Find where the given text appears and provide that cell's center as [x, y] coordinate. 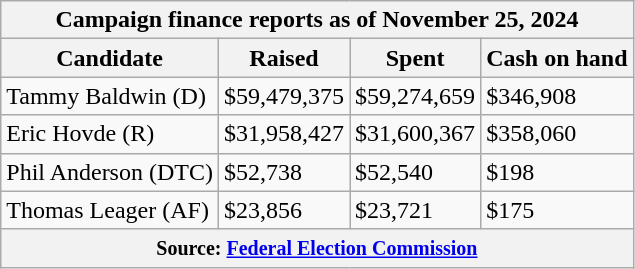
$23,856 [284, 210]
$31,600,367 [416, 134]
Spent [416, 58]
$59,479,375 [284, 96]
$59,274,659 [416, 96]
$31,958,427 [284, 134]
Thomas Leager (AF) [110, 210]
$52,738 [284, 172]
$175 [557, 210]
Raised [284, 58]
$346,908 [557, 96]
Tammy Baldwin (D) [110, 96]
Eric Hovde (R) [110, 134]
$23,721 [416, 210]
$52,540 [416, 172]
$358,060 [557, 134]
Campaign finance reports as of November 25, 2024 [317, 20]
$198 [557, 172]
Phil Anderson (DTC) [110, 172]
Cash on hand [557, 58]
Candidate [110, 58]
Source: Federal Election Commission [317, 248]
